For the text-containing cell, return its midpoint in [x, y] coordinate format. 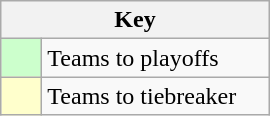
Teams to playoffs [156, 58]
Key [135, 20]
Teams to tiebreaker [156, 96]
